Search for the cell housing the specified text and yield its [X, Y] center coordinate. 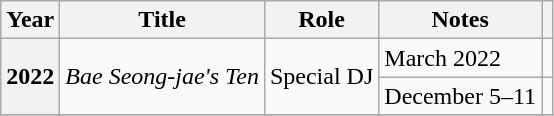
Special DJ [321, 77]
December 5–11 [460, 96]
March 2022 [460, 58]
Year [30, 20]
2022 [30, 77]
Title [162, 20]
Bae Seong-jae's Ten [162, 77]
Notes [460, 20]
Role [321, 20]
